Return [X, Y] of the center of cell containing provided text 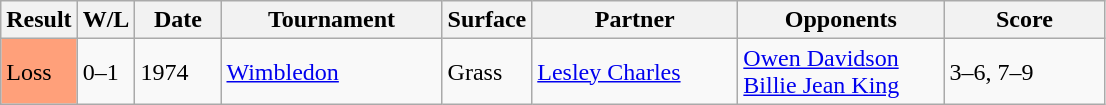
Tournament [332, 20]
Score [1024, 20]
Surface [487, 20]
Lesley Charles [635, 72]
W/L [106, 20]
Opponents [841, 20]
Partner [635, 20]
Owen Davidson Billie Jean King [841, 72]
Loss [39, 72]
Date [178, 20]
1974 [178, 72]
0–1 [106, 72]
Result [39, 20]
3–6, 7–9 [1024, 72]
Grass [487, 72]
Wimbledon [332, 72]
